Provide the [X, Y] coordinate of the cell's center where the given text is located.  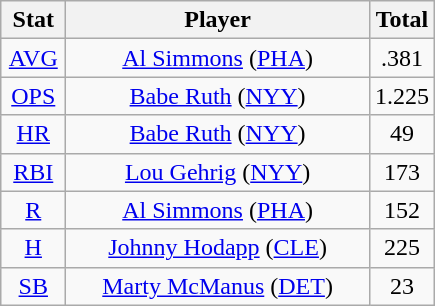
AVG [34, 58]
152 [402, 210]
173 [402, 172]
Stat [34, 20]
H [34, 248]
HR [34, 134]
Total [402, 20]
23 [402, 286]
SB [34, 286]
Marty McManus (DET) [218, 286]
RBI [34, 172]
Player [218, 20]
Lou Gehrig (NYY) [218, 172]
225 [402, 248]
.381 [402, 58]
1.225 [402, 96]
Johnny Hodapp (CLE) [218, 248]
R [34, 210]
OPS [34, 96]
49 [402, 134]
